Identify which cell holds the provided text, then report its [x, y] central coordinate. 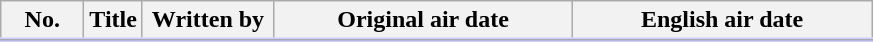
Original air date [422, 21]
No. [42, 21]
English air date [722, 21]
Written by [208, 21]
Title [114, 21]
